Extract the [x, y] coordinate from the center of the cell holding the provided text.  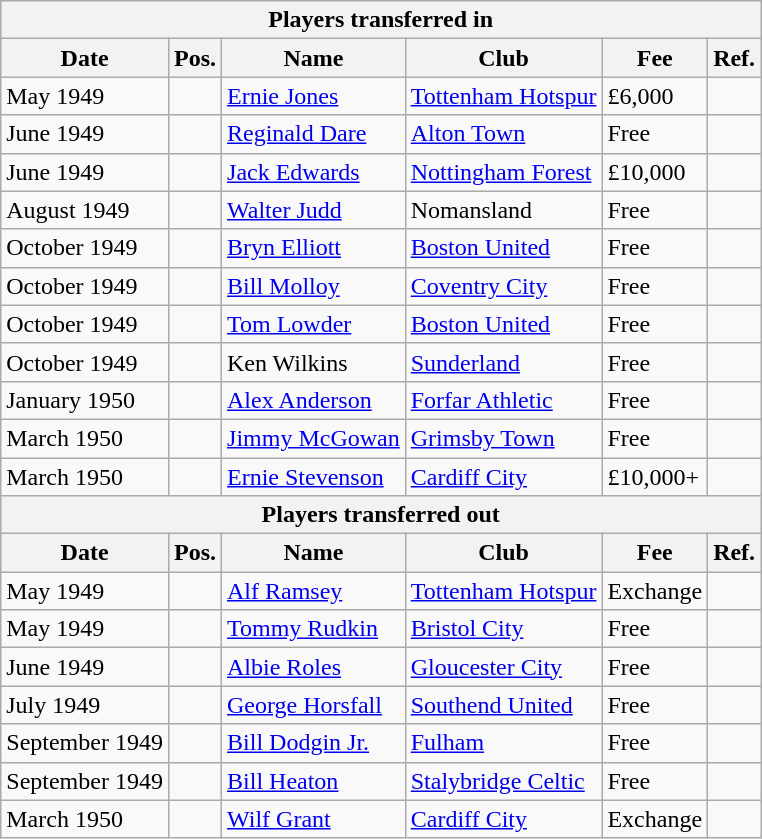
Alton Town [504, 134]
Ernie Jones [314, 96]
Players transferred in [381, 20]
Grimsby Town [504, 438]
Reginald Dare [314, 134]
Alf Ramsey [314, 591]
Nomansland [504, 210]
Jack Edwards [314, 172]
Nottingham Forest [504, 172]
Jimmy McGowan [314, 438]
Alex Anderson [314, 400]
Stalybridge Celtic [504, 781]
Bristol City [504, 629]
Forfar Athletic [504, 400]
January 1950 [85, 400]
Southend United [504, 705]
Ernie Stevenson [314, 477]
Bryn Elliott [314, 248]
Sunderland [504, 362]
July 1949 [85, 705]
Coventry City [504, 286]
George Horsfall [314, 705]
Players transferred out [381, 515]
Gloucester City [504, 667]
£6,000 [655, 96]
Albie Roles [314, 667]
Tom Lowder [314, 324]
Bill Dodgin Jr. [314, 743]
August 1949 [85, 210]
Bill Molloy [314, 286]
Tommy Rudkin [314, 629]
Wilf Grant [314, 819]
Ken Wilkins [314, 362]
£10,000+ [655, 477]
£10,000 [655, 172]
Fulham [504, 743]
Walter Judd [314, 210]
Bill Heaton [314, 781]
